Extract the (X, Y) coordinate from the center of the cell holding the provided text.  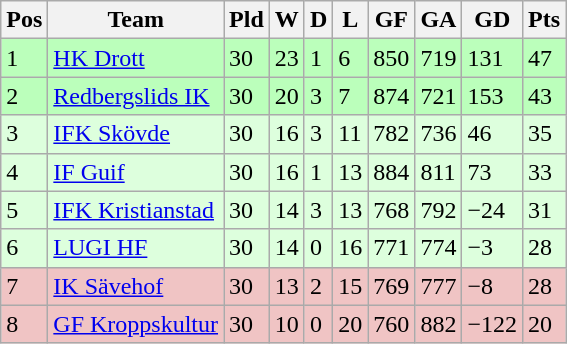
11 (350, 134)
D (318, 20)
15 (350, 286)
−3 (492, 248)
31 (544, 210)
131 (492, 58)
47 (544, 58)
Pts (544, 20)
782 (392, 134)
Pos (24, 20)
Team (136, 20)
774 (438, 248)
73 (492, 172)
IFK Skövde (136, 134)
882 (438, 324)
L (350, 20)
IFK Kristianstad (136, 210)
−24 (492, 210)
33 (544, 172)
GD (492, 20)
−8 (492, 286)
46 (492, 134)
811 (438, 172)
GF Kroppskultur (136, 324)
736 (438, 134)
874 (392, 96)
HK Drott (136, 58)
792 (438, 210)
8 (24, 324)
721 (438, 96)
768 (392, 210)
23 (286, 58)
Redbergslids IK (136, 96)
153 (492, 96)
LUGI HF (136, 248)
777 (438, 286)
43 (544, 96)
760 (392, 324)
719 (438, 58)
GF (392, 20)
10 (286, 324)
Pld (247, 20)
884 (392, 172)
4 (24, 172)
771 (392, 248)
5 (24, 210)
35 (544, 134)
W (286, 20)
769 (392, 286)
GA (438, 20)
IK Sävehof (136, 286)
850 (392, 58)
−122 (492, 324)
IF Guif (136, 172)
